Capture the cell that displays the provided text and extract its [X, Y] central coordinate. 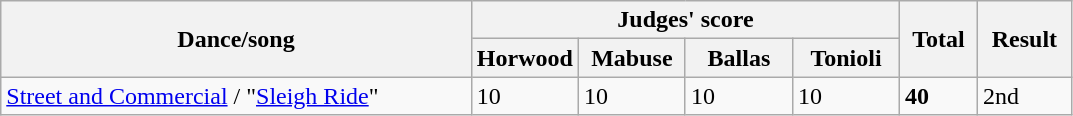
2nd [1025, 96]
Judges' score [685, 20]
Result [1025, 39]
Dance/song [236, 39]
Ballas [738, 58]
Mabuse [632, 58]
40 [939, 96]
Horwood [524, 58]
Street and Commercial / "Sleigh Ride" [236, 96]
Total [939, 39]
Tonioli [846, 58]
